Determine the [x, y] coordinate at the center of the cell enclosing the given text.  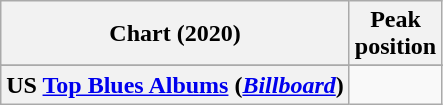
US Top Blues Albums (Billboard) [176, 85]
Chart (2020) [176, 34]
Peakposition [395, 34]
